Detect which cell encompasses the target text, then output its (x, y) center coordinate. 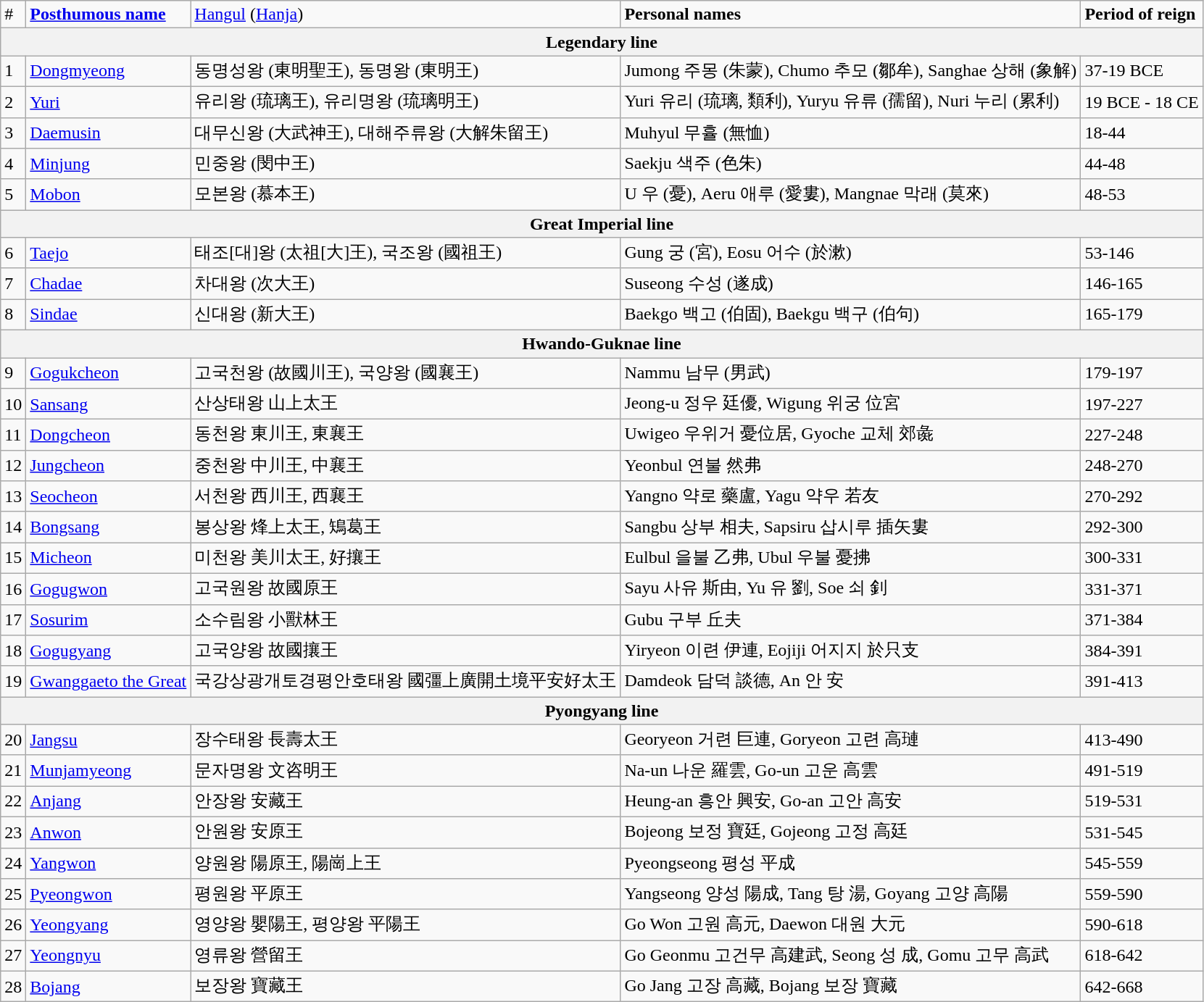
문자명왕 文咨明王 (406, 771)
Yeongyang (109, 924)
21 (13, 771)
2 (13, 101)
동명성왕 (東明聖王), 동명왕 (東明王) (406, 71)
Sayu 사유 斯由, Yu 유 劉, Soe 쇠 釗 (851, 588)
Sangbu 상부 相夫, Sapsiru 삽시루 插矢婁 (851, 527)
고국양왕 故國攘王 (406, 651)
Bojang (109, 987)
Heung-an 흥안 興安, Go-an 고안 高安 (851, 801)
6 (13, 254)
5 (13, 194)
19 (13, 681)
Great Imperial line (602, 224)
26 (13, 924)
소수림왕 小獸林王 (406, 620)
28 (13, 987)
270-292 (1142, 497)
U 우 (憂), Aeru 애루 (愛婁), Mangnae 막래 (莫來) (851, 194)
18 (13, 651)
Eulbul 을불 乙弗, Ubul 우불 憂拂 (851, 558)
179-197 (1142, 374)
Nammu 남무 (男武) (851, 374)
18-44 (1142, 133)
146-165 (1142, 284)
태조[대]왕 (太祖[大]王), 국조왕 (國祖王) (406, 254)
53-146 (1142, 254)
8 (13, 314)
14 (13, 527)
모본왕 (慕本王) (406, 194)
Gung 궁 (宮), Eosu 어수 (於漱) (851, 254)
618-642 (1142, 956)
양원왕 陽原王, 陽崗上王 (406, 864)
37-19 BCE (1142, 71)
중천왕 中川王, 中襄王 (406, 465)
19 BCE - 18 CE (1142, 101)
Jeong-u 정우 廷優, Wigung 위궁 位宮 (851, 404)
Jungcheon (109, 465)
3 (13, 133)
13 (13, 497)
519-531 (1142, 801)
Bongsang (109, 527)
서천왕 西川王, 西襄王 (406, 497)
384-391 (1142, 651)
Jangsu (109, 740)
Yangno 약로 藥盧, Yagu 약우 若友 (851, 497)
1 (13, 71)
22 (13, 801)
391-413 (1142, 681)
Sansang (109, 404)
559-590 (1142, 894)
Seocheon (109, 497)
Sosurim (109, 620)
Gogugwon (109, 588)
유리왕 (琉璃王), 유리명왕 (琉璃明王) (406, 101)
Yuri 유리 (琉璃, 類利), Yuryu 유류 (孺留), Nuri 누리 (累利) (851, 101)
Gubu 구부 丘夫 (851, 620)
545-559 (1142, 864)
Minjung (109, 164)
Daemusin (109, 133)
Pyeongwon (109, 894)
Mobon (109, 194)
안장왕 安藏王 (406, 801)
Gogugyang (109, 651)
165-179 (1142, 314)
25 (13, 894)
Yangseong 양성 陽成, Tang 탕 湯, Goyang 고양 高陽 (851, 894)
20 (13, 740)
동천왕 東川王, 東襄王 (406, 435)
590-618 (1142, 924)
Dongcheon (109, 435)
Yiryeon 이련 伊連, Eojiji 어지지 於只支 (851, 651)
영류왕 營留王 (406, 956)
Pyeongseong 평성 平成 (851, 864)
Yeonbul 연불 然弗 (851, 465)
15 (13, 558)
197-227 (1142, 404)
11 (13, 435)
산상태왕 山上太王 (406, 404)
Saekju 색주 (色朱) (851, 164)
Gwanggaeto the Great (109, 681)
12 (13, 465)
248-270 (1142, 465)
Period of reign (1142, 14)
Hangul (Hanja) (406, 14)
신대왕 (新大王) (406, 314)
642-668 (1142, 987)
44-48 (1142, 164)
10 (13, 404)
민중왕 (閔中王) (406, 164)
Sindae (109, 314)
국강상광개토경평안호태왕 國彊上廣開土境平安好太王 (406, 681)
16 (13, 588)
Micheon (109, 558)
고국원왕 故國原王 (406, 588)
Gogukcheon (109, 374)
봉상왕 烽上太王, 鴙葛王 (406, 527)
Baekgo 백고 (伯固), Baekgu 백구 (伯句) (851, 314)
23 (13, 832)
27 (13, 956)
Go Geonmu 고건무 高建武, Seong 성 成, Gomu 고무 高武 (851, 956)
Pyongyang line (602, 711)
Suseong 수성 (遂成) (851, 284)
Muhyul 무휼 (無恤) (851, 133)
Yeongnyu (109, 956)
차대왕 (次大王) (406, 284)
안원왕 安原王 (406, 832)
24 (13, 864)
# (13, 14)
Georyeon 거련 巨連, Goryeon 고련 高璉 (851, 740)
4 (13, 164)
Taejo (109, 254)
Anjang (109, 801)
491-519 (1142, 771)
Jumong 주몽 (朱蒙), Chumo 추모 (鄒牟), Sanghae 상해 (象解) (851, 71)
48-53 (1142, 194)
Dongmyeong (109, 71)
Damdeok 담덕 談德, An 안 安 (851, 681)
대무신왕 (大武神王), 대해주류왕 (大解朱留王) (406, 133)
Yuri (109, 101)
227-248 (1142, 435)
Go Won 고원 高元, Daewon 대원 大元 (851, 924)
7 (13, 284)
장수태왕 長壽太王 (406, 740)
미천왕 美川太王, 好攘王 (406, 558)
413-490 (1142, 740)
17 (13, 620)
Go Jang 고장 高藏, Bojang 보장 寶藏 (851, 987)
Munjamyeong (109, 771)
Chadae (109, 284)
Anwon (109, 832)
고국천왕 (故國川王), 국양왕 (國襄王) (406, 374)
Bojeong 보정 寶廷, Gojeong 고정 高廷 (851, 832)
Personal names (851, 14)
531-545 (1142, 832)
331-371 (1142, 588)
300-331 (1142, 558)
평원왕 平原王 (406, 894)
Na-un 나운 羅雲, Go-un 고운 高雲 (851, 771)
Hwando-Guknae line (602, 343)
보장왕 寶藏王 (406, 987)
371-384 (1142, 620)
9 (13, 374)
Posthumous name (109, 14)
Uwigeo 우위거 憂位居, Gyoche 교체 郊彘 (851, 435)
영양왕 嬰陽王, 평양왕 平陽王 (406, 924)
292-300 (1142, 527)
Legendary line (602, 42)
Yangwon (109, 864)
